Detect which cell encompasses the target text, then output its [x, y] center coordinate. 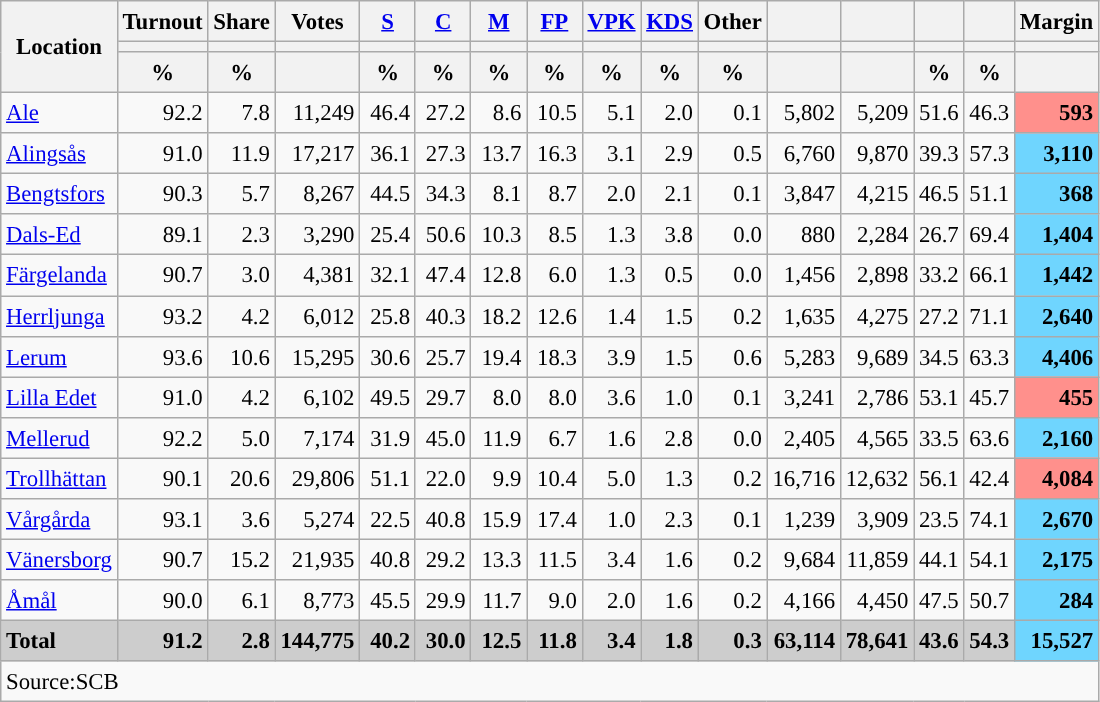
42.4 [989, 478]
90.3 [162, 194]
25.8 [388, 316]
2,284 [876, 234]
Dals-Ed [59, 234]
15,295 [318, 356]
10.6 [242, 356]
8.5 [555, 234]
43.6 [939, 640]
9,689 [876, 356]
30.0 [443, 640]
6.7 [555, 438]
10.4 [555, 478]
Åmål [59, 600]
50.6 [443, 234]
93.2 [162, 316]
47.5 [939, 600]
23.5 [939, 520]
8.1 [499, 194]
880 [804, 234]
33.2 [939, 276]
34.3 [443, 194]
11,859 [876, 560]
57.3 [989, 154]
144,775 [318, 640]
284 [1057, 600]
39.3 [939, 154]
1,404 [1057, 234]
53.1 [939, 398]
44.5 [388, 194]
Share [242, 22]
S [388, 22]
2.1 [670, 194]
36.1 [388, 154]
Source:SCB [550, 682]
368 [1057, 194]
2.9 [670, 154]
6.1 [242, 600]
9.0 [555, 600]
7.8 [242, 114]
2,898 [876, 276]
63.3 [989, 356]
50.7 [989, 600]
51.6 [939, 114]
2,405 [804, 438]
12.6 [555, 316]
21,935 [318, 560]
5,802 [804, 114]
6.0 [555, 276]
1.8 [670, 640]
63.6 [989, 438]
1,442 [1057, 276]
3.9 [612, 356]
54.3 [989, 640]
Location [59, 47]
Lerum [59, 356]
32.1 [388, 276]
Lilla Edet [59, 398]
19.4 [499, 356]
29.2 [443, 560]
7,174 [318, 438]
8,267 [318, 194]
4,450 [876, 600]
13.7 [499, 154]
3.1 [612, 154]
1.4 [612, 316]
11.7 [499, 600]
VPK [612, 22]
71.1 [989, 316]
66.1 [989, 276]
91.2 [162, 640]
Margin [1057, 22]
13.3 [499, 560]
45.5 [388, 600]
0.3 [732, 640]
93.6 [162, 356]
Vårgårda [59, 520]
1,239 [804, 520]
10.5 [555, 114]
46.4 [388, 114]
15,527 [1057, 640]
4,406 [1057, 356]
78,641 [876, 640]
29.9 [443, 600]
93.1 [162, 520]
FP [555, 22]
M [499, 22]
44.1 [939, 560]
4,565 [876, 438]
18.2 [499, 316]
15.9 [499, 520]
3,290 [318, 234]
3,110 [1057, 154]
6,760 [804, 154]
45.7 [989, 398]
16.3 [555, 154]
90.1 [162, 478]
6,102 [318, 398]
12.5 [499, 640]
Ale [59, 114]
Alingsås [59, 154]
34.5 [939, 356]
46.3 [989, 114]
Other [732, 22]
12,632 [876, 478]
2,640 [1057, 316]
Bengtsfors [59, 194]
11.8 [555, 640]
12.8 [499, 276]
Herrljunga [59, 316]
29,806 [318, 478]
8,773 [318, 600]
63,114 [804, 640]
8.7 [555, 194]
3.0 [242, 276]
25.4 [388, 234]
20.6 [242, 478]
4,166 [804, 600]
1,456 [804, 276]
KDS [670, 22]
40.2 [388, 640]
6,012 [318, 316]
22.0 [443, 478]
30.6 [388, 356]
17.4 [555, 520]
9,684 [804, 560]
11.5 [555, 560]
Färgelanda [59, 276]
5,274 [318, 520]
40.3 [443, 316]
Turnout [162, 22]
2,175 [1057, 560]
17,217 [318, 154]
3.8 [670, 234]
45.0 [443, 438]
0.6 [732, 356]
4,381 [318, 276]
Total [59, 640]
22.5 [388, 520]
47.4 [443, 276]
18.3 [555, 356]
9.9 [499, 478]
5,209 [876, 114]
1,635 [804, 316]
29.7 [443, 398]
56.1 [939, 478]
90.0 [162, 600]
Trollhättan [59, 478]
5.7 [242, 194]
49.5 [388, 398]
15.2 [242, 560]
4,275 [876, 316]
33.5 [939, 438]
3,241 [804, 398]
Votes [318, 22]
11,249 [318, 114]
5,283 [804, 356]
74.1 [989, 520]
Mellerud [59, 438]
9,870 [876, 154]
5.1 [612, 114]
2,786 [876, 398]
54.1 [989, 560]
16,716 [804, 478]
4,215 [876, 194]
2,160 [1057, 438]
89.1 [162, 234]
69.4 [989, 234]
26.7 [939, 234]
31.9 [388, 438]
3,847 [804, 194]
4,084 [1057, 478]
593 [1057, 114]
2,670 [1057, 520]
46.5 [939, 194]
Vänersborg [59, 560]
455 [1057, 398]
25.7 [443, 356]
27.3 [443, 154]
10.3 [499, 234]
8.6 [499, 114]
C [443, 22]
3,909 [876, 520]
